Find where the given text appears and provide that cell's center as [x, y] coordinate. 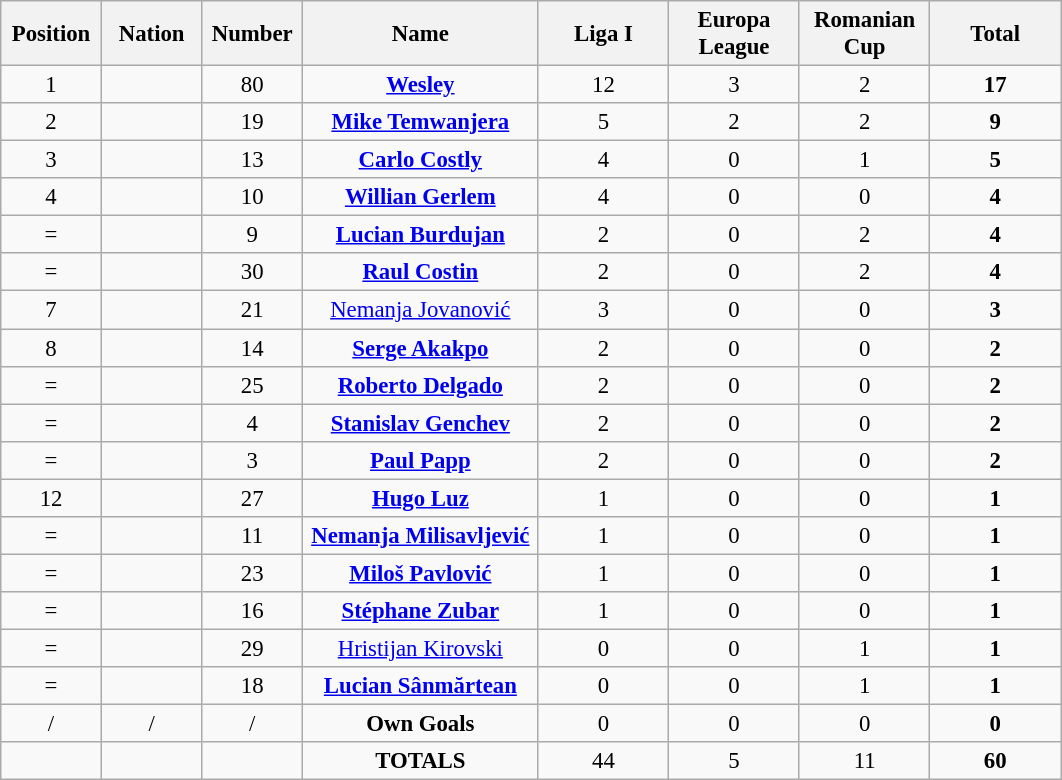
Europa League [734, 34]
17 [996, 85]
Willian Gerlem [421, 197]
Nation [152, 34]
25 [252, 385]
Total [996, 34]
Position [52, 34]
Nemanja Milisavljević [421, 536]
19 [252, 122]
27 [252, 498]
23 [252, 573]
14 [252, 348]
Serge Akakpo [421, 348]
Name [421, 34]
Romanian Cup [864, 34]
Mike Temwanjera [421, 122]
Miloš Pavlović [421, 573]
Stéphane Zubar [421, 611]
10 [252, 197]
Own Goals [421, 724]
Hugo Luz [421, 498]
60 [996, 761]
21 [252, 310]
80 [252, 85]
Paul Papp [421, 460]
Number [252, 34]
Stanislav Genchev [421, 423]
Roberto Delgado [421, 385]
Liga I [604, 34]
Carlo Costly [421, 160]
Raul Costin [421, 273]
8 [52, 348]
18 [252, 686]
Nemanja Jovanović [421, 310]
44 [604, 761]
Lucian Burdujan [421, 235]
Wesley [421, 85]
TOTALS [421, 761]
Hristijan Kirovski [421, 648]
13 [252, 160]
29 [252, 648]
30 [252, 273]
Lucian Sânmărtean [421, 686]
7 [52, 310]
16 [252, 611]
